From the cell containing the given text, extract its center point as (X, Y) coordinate. 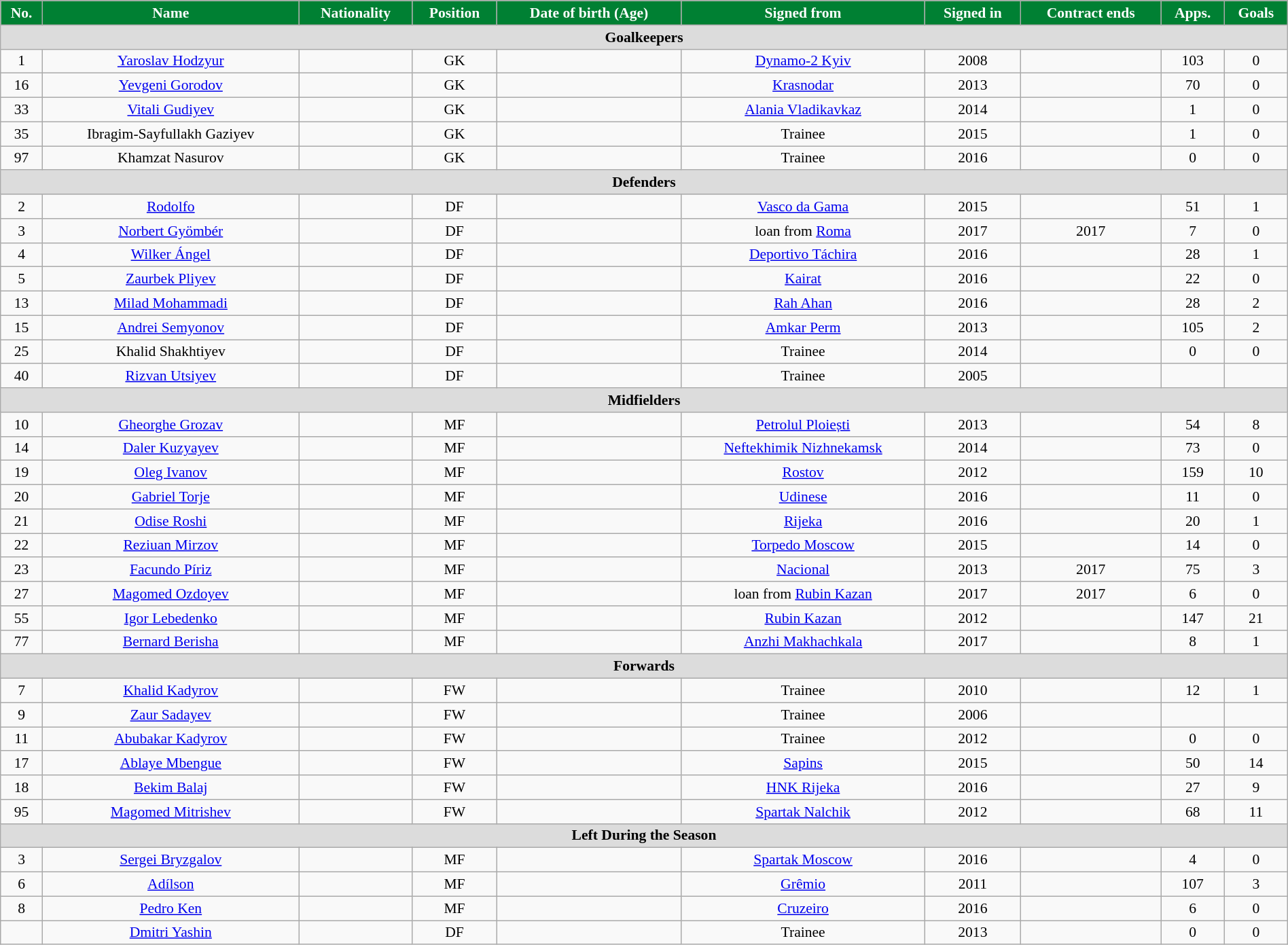
18 (22, 787)
Spartak Moscow (803, 860)
103 (1193, 61)
55 (22, 618)
Rubin Kazan (803, 618)
23 (22, 570)
Magomed Ozdoyev (171, 594)
50 (1193, 764)
Rah Ahan (803, 304)
2006 (973, 715)
2008 (973, 61)
54 (1193, 425)
Grêmio (803, 885)
Vitali Gudiyev (171, 110)
Forwards (644, 666)
Nationality (356, 13)
Deportivo Táchira (803, 255)
Igor Lebedenko (171, 618)
Apps. (1193, 13)
Khamzat Nasurov (171, 158)
75 (1193, 570)
Goalkeepers (644, 37)
Goals (1255, 13)
loan from Roma (803, 231)
Midfielders (644, 400)
Ibragim-Sayfullakh Gaziyev (171, 134)
Norbert Gyömbér (171, 231)
Left During the Season (644, 836)
51 (1193, 207)
Petrolul Ploiești (803, 425)
107 (1193, 885)
73 (1193, 448)
Khalid Shakhtiyev (171, 352)
Nacional (803, 570)
Defenders (644, 183)
Pedro Ken (171, 908)
Adílson (171, 885)
33 (22, 110)
Gheorghe Grozav (171, 425)
Alania Vladikavkaz (803, 110)
77 (22, 642)
Date of birth (Age) (589, 13)
16 (22, 86)
Zaurbek Pliyev (171, 279)
17 (22, 764)
Vasco da Gama (803, 207)
Sapins (803, 764)
Kairat (803, 279)
Wilker Ángel (171, 255)
15 (22, 327)
Rizvan Utsiyev (171, 376)
Reziuan Mirzov (171, 546)
Rodolfo (171, 207)
68 (1193, 812)
Udinese (803, 497)
Signed from (803, 13)
147 (1193, 618)
Sergei Bryzgalov (171, 860)
Gabriel Torje (171, 497)
Ablaye Mbengue (171, 764)
Spartak Nalchik (803, 812)
HNK Rijeka (803, 787)
Amkar Perm (803, 327)
2011 (973, 885)
Neftekhimik Nizhnekamsk (803, 448)
Odise Roshi (171, 521)
Abubakar Kadyrov (171, 739)
2005 (973, 376)
Bernard Berisha (171, 642)
Andrei Semyonov (171, 327)
2010 (973, 691)
Dmitri Yashin (171, 933)
105 (1193, 327)
Khalid Kadyrov (171, 691)
13 (22, 304)
Oleg Ivanov (171, 473)
12 (1193, 691)
Position (454, 13)
Anzhi Makhachkala (803, 642)
Magomed Mitrishev (171, 812)
159 (1193, 473)
Torpedo Moscow (803, 546)
Name (171, 13)
Rijeka (803, 521)
40 (22, 376)
Rostov (803, 473)
95 (22, 812)
Cruzeiro (803, 908)
Bekim Balaj (171, 787)
19 (22, 473)
Yaroslav Hodzyur (171, 61)
35 (22, 134)
Krasnodar (803, 86)
loan from Rubin Kazan (803, 594)
Facundo Píriz (171, 570)
No. (22, 13)
Signed in (973, 13)
Contract ends (1090, 13)
Yevgeni Gorodov (171, 86)
Milad Mohammadi (171, 304)
Zaur Sadayev (171, 715)
70 (1193, 86)
97 (22, 158)
25 (22, 352)
Dynamo-2 Kyiv (803, 61)
Daler Kuzyayev (171, 448)
5 (22, 279)
